Scan for the cell matching the given text and deliver its (X, Y) coordinate at center. 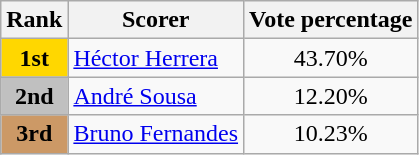
Scorer (156, 20)
Vote percentage (331, 20)
2nd (34, 96)
Bruno Fernandes (156, 134)
Rank (34, 20)
12.20% (331, 96)
3rd (34, 134)
André Sousa (156, 96)
1st (34, 58)
43.70% (331, 58)
10.23% (331, 134)
Héctor Herrera (156, 58)
